Scan for the cell matching the given text and deliver its [X, Y] coordinate at center. 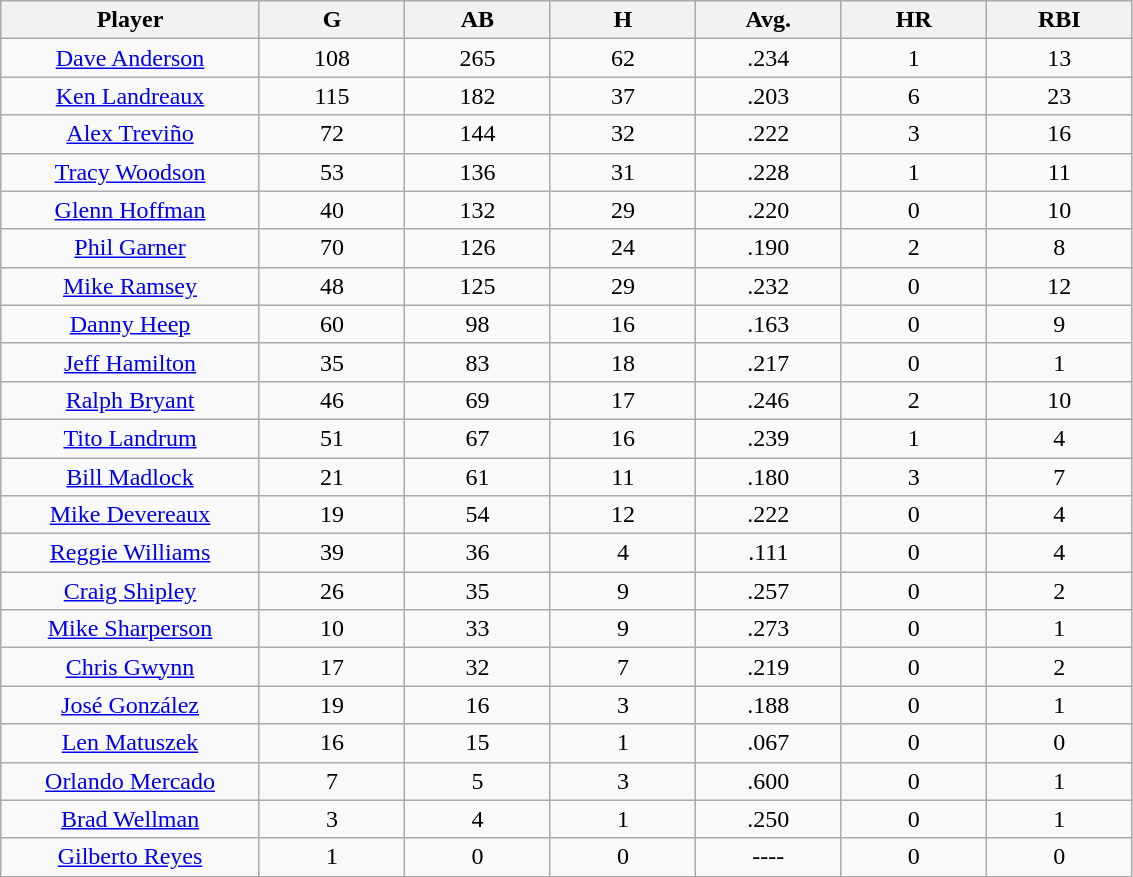
37 [622, 96]
RBI [1059, 20]
136 [478, 172]
15 [478, 743]
Jeff Hamilton [130, 362]
H [622, 20]
5 [478, 781]
108 [332, 58]
José González [130, 705]
Len Matuszek [130, 743]
.228 [768, 172]
Glenn Hoffman [130, 210]
Chris Gwynn [130, 667]
Mike Devereaux [130, 515]
.600 [768, 781]
53 [332, 172]
8 [1059, 248]
60 [332, 324]
.163 [768, 324]
Avg. [768, 20]
182 [478, 96]
Alex Treviño [130, 134]
40 [332, 210]
.180 [768, 477]
Player [130, 20]
.111 [768, 553]
13 [1059, 58]
.067 [768, 743]
31 [622, 172]
.246 [768, 400]
Tracy Woodson [130, 172]
.234 [768, 58]
---- [768, 857]
.239 [768, 438]
Brad Wellman [130, 819]
98 [478, 324]
70 [332, 248]
62 [622, 58]
Mike Ramsey [130, 286]
48 [332, 286]
125 [478, 286]
21 [332, 477]
39 [332, 553]
115 [332, 96]
Mike Sharperson [130, 629]
.203 [768, 96]
.188 [768, 705]
54 [478, 515]
AB [478, 20]
.232 [768, 286]
67 [478, 438]
Gilberto Reyes [130, 857]
Dave Anderson [130, 58]
.219 [768, 667]
26 [332, 591]
.220 [768, 210]
18 [622, 362]
51 [332, 438]
36 [478, 553]
Bill Madlock [130, 477]
Danny Heep [130, 324]
144 [478, 134]
.257 [768, 591]
Tito Landrum [130, 438]
6 [914, 96]
HR [914, 20]
Reggie Williams [130, 553]
Orlando Mercado [130, 781]
.217 [768, 362]
46 [332, 400]
61 [478, 477]
24 [622, 248]
23 [1059, 96]
G [332, 20]
Ralph Bryant [130, 400]
Craig Shipley [130, 591]
.273 [768, 629]
Phil Garner [130, 248]
69 [478, 400]
132 [478, 210]
33 [478, 629]
126 [478, 248]
72 [332, 134]
.250 [768, 819]
83 [478, 362]
265 [478, 58]
.190 [768, 248]
Ken Landreaux [130, 96]
